Return [x, y] of the center of cell containing provided text 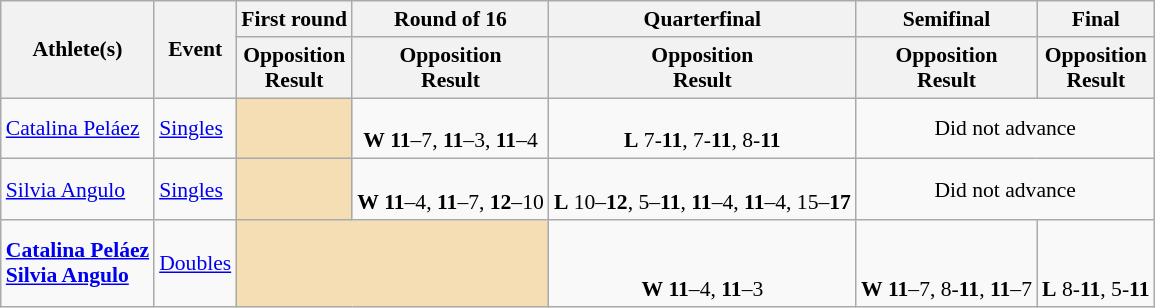
Catalina PeláezSilvia Angulo [78, 264]
Quarterfinal [702, 19]
Semifinal [946, 19]
Catalina Peláez [78, 128]
W 11–4, 11–7, 12–10 [450, 190]
Round of 16 [450, 19]
Final [1096, 19]
W 11–7, 8-11, 11–7 [946, 264]
First round [294, 19]
Doubles [195, 264]
W 11–4, 11–3 [702, 264]
Silvia Angulo [78, 190]
Athlete(s) [78, 50]
L 7-11, 7-11, 8-11 [702, 128]
L 10–12, 5–11, 11–4, 11–4, 15–17 [702, 190]
W 11–7, 11–3, 11–4 [450, 128]
L 8-11, 5-11 [1096, 264]
Event [195, 50]
